Output the (x, y) coordinate of the center of the cell containing the given text.  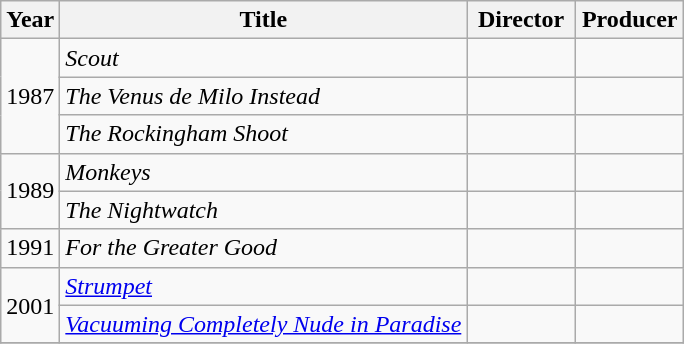
Year (30, 20)
1987 (30, 96)
For the Greater Good (264, 248)
The Rockingham Shoot (264, 134)
1991 (30, 248)
Vacuuming Completely Nude in Paradise (264, 324)
1989 (30, 191)
Monkeys (264, 172)
Producer (630, 20)
Scout (264, 58)
Title (264, 20)
2001 (30, 305)
Strumpet (264, 286)
The Venus de Milo Instead (264, 96)
The Nightwatch (264, 210)
Director (522, 20)
